Pinpoint the cell where the given text exists, returning its [x, y] midpoint coordinate. 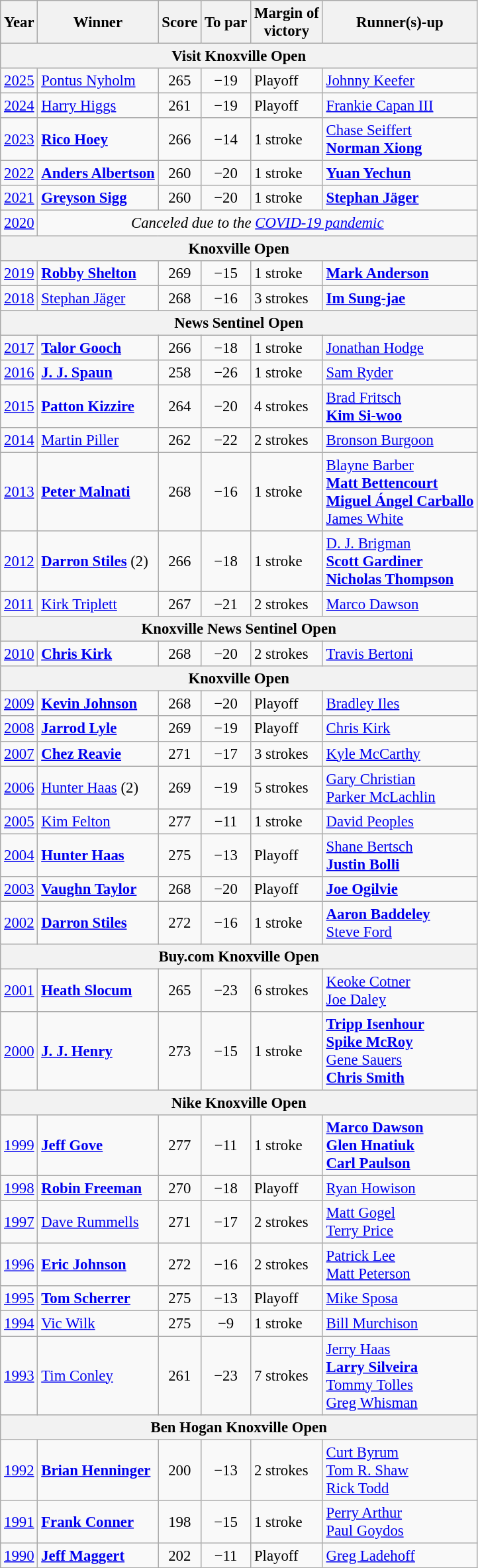
Dave Rummells [98, 1222]
−22 [226, 440]
258 [180, 373]
2008 [19, 729]
D. J. Brigman Scott Gardiner Nicholas Thompson [400, 562]
Hunter Haas [98, 856]
Nike Knoxville Open [239, 1103]
2006 [19, 788]
2007 [19, 754]
2015 [19, 407]
Robby Shelton [98, 273]
Ryan Howison [400, 1189]
Eric Johnson [98, 1265]
2013 [19, 491]
Martin Piller [98, 440]
Mike Sposa [400, 1298]
2005 [19, 821]
2018 [19, 298]
Score [180, 23]
4 strokes [287, 407]
Tim Conley [98, 1376]
Year [19, 23]
Matt Gogel Terry Price [400, 1222]
Jerry Haas Larry Silveira Tommy Tolles Greg Whisman [400, 1376]
273 [180, 1052]
Brian Henninger [98, 1470]
Bradley Iles [400, 704]
2011 [19, 605]
2003 [19, 889]
Jeff Gove [98, 1146]
Marco Dawson [400, 605]
Bill Murchison [400, 1324]
Im Sung-jae [400, 298]
2024 [19, 106]
Kevin Johnson [98, 704]
Greg Ladehoff [400, 1555]
Robin Freeman [98, 1189]
−9 [226, 1324]
Harry Higgs [98, 106]
−21 [226, 605]
Marco Dawson Glen Hnatiuk Carl Paulson [400, 1146]
202 [180, 1555]
Frankie Capan III [400, 106]
Shane Bertsch Justin Bolli [400, 856]
Darron Stiles [98, 923]
5 strokes [287, 788]
1993 [19, 1376]
2025 [19, 81]
Blayne Barber Matt Bettencourt Miguel Ángel Carballo James White [400, 491]
Tom Scherrer [98, 1298]
2002 [19, 923]
Vaughn Taylor [98, 889]
1997 [19, 1222]
Sam Ryder [400, 373]
1991 [19, 1522]
Patton Kizzire [98, 407]
6 strokes [287, 991]
News Sentinel Open [239, 322]
1992 [19, 1470]
Chez Reavie [98, 754]
Vic Wilk [98, 1324]
1998 [19, 1189]
1999 [19, 1146]
J. J. Henry [98, 1052]
2010 [19, 654]
Gary Christian Parker McLachlin [400, 788]
2022 [19, 173]
Perry Arthur Paul Goydos [400, 1522]
J. J. Spaun [98, 373]
Visit Knoxville Open [239, 56]
Anders Albertson [98, 173]
198 [180, 1522]
Buy.com Knoxville Open [239, 957]
Talor Gooch [98, 348]
Chase Seiffert Norman Xiong [400, 139]
2023 [19, 139]
Greyson Sigg [98, 198]
270 [180, 1189]
Kirk Triplett [98, 605]
Mark Anderson [400, 273]
Kim Felton [98, 821]
Heath Slocum [98, 991]
Winner [98, 23]
2012 [19, 562]
Johnny Keefer [400, 81]
Frank Conner [98, 1522]
Canceled due to the COVID-19 pandemic [258, 223]
267 [180, 605]
264 [180, 407]
−14 [226, 139]
2001 [19, 991]
2017 [19, 348]
Pontus Nyholm [98, 81]
Travis Bertoni [400, 654]
−26 [226, 373]
Margin ofvictory [287, 23]
2004 [19, 856]
Rico Hoey [98, 139]
Bronson Burgoon [400, 440]
Ben Hogan Knoxville Open [239, 1427]
Runner(s)-up [400, 23]
7 strokes [287, 1376]
Yuan Yechun [400, 173]
2009 [19, 704]
Tripp Isenhour Spike McRoy Gene Sauers Chris Smith [400, 1052]
2000 [19, 1052]
Jonathan Hodge [400, 348]
1994 [19, 1324]
Patrick Lee Matt Peterson [400, 1265]
2014 [19, 440]
To par [226, 23]
200 [180, 1470]
Peter Malnati [98, 491]
Hunter Haas (2) [98, 788]
2021 [19, 198]
Darron Stiles (2) [98, 562]
Knoxville News Sentinel Open [239, 629]
262 [180, 440]
Aaron Baddeley Steve Ford [400, 923]
1996 [19, 1265]
Curt Byrum Tom R. Shaw Rick Todd [400, 1470]
Brad Fritsch Kim Si-woo [400, 407]
Keoke Cotner Joe Daley [400, 991]
1995 [19, 1298]
David Peoples [400, 821]
Jarrod Lyle [98, 729]
Kyle McCarthy [400, 754]
Jeff Maggert [98, 1555]
1990 [19, 1555]
Joe Ogilvie [400, 889]
2019 [19, 273]
2020 [19, 223]
2016 [19, 373]
